Pinpoint the cell where the given text exists, returning its [X, Y] midpoint coordinate. 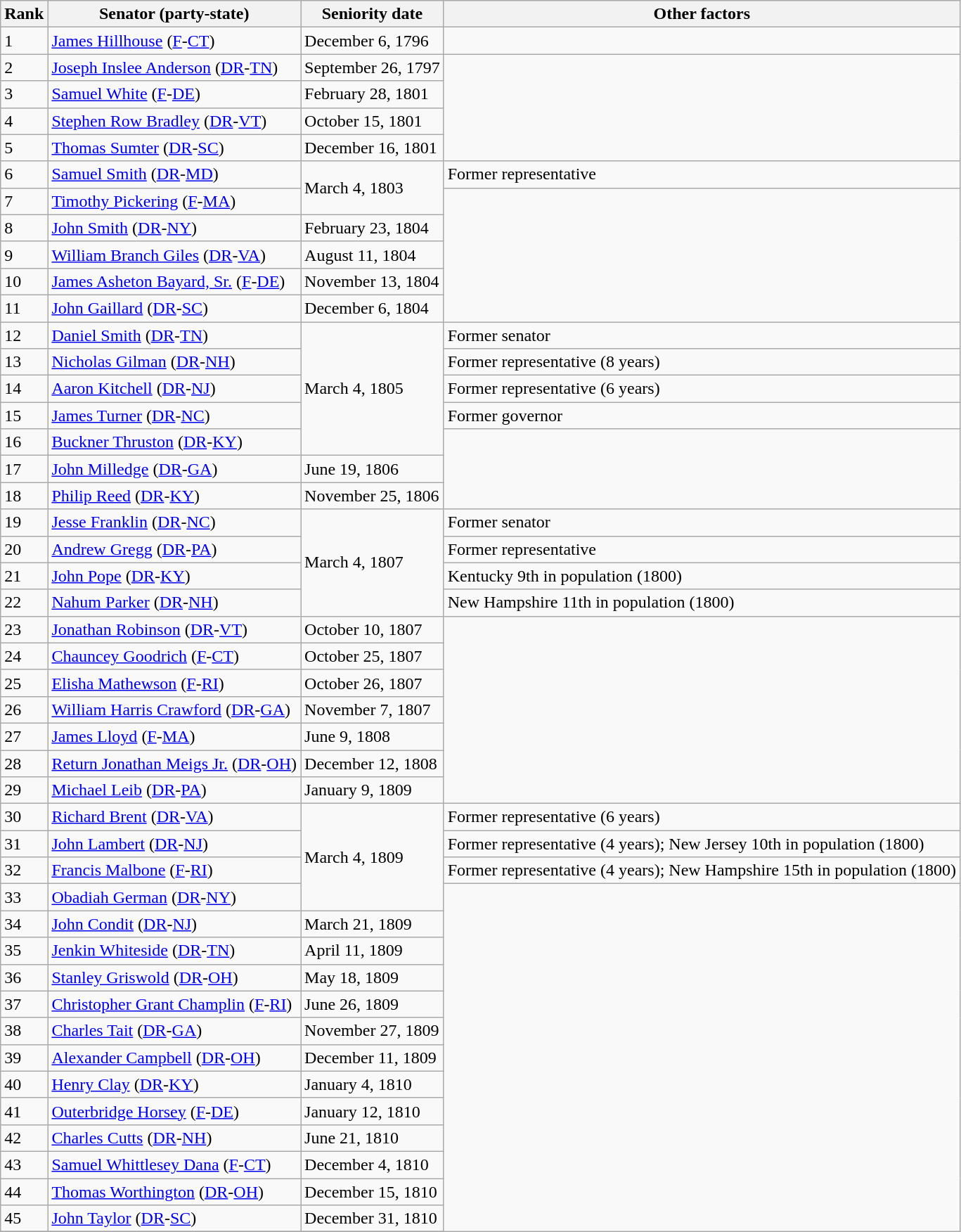
19 [24, 522]
Obadiah German (DR-NY) [174, 897]
Former representative (4 years); New Jersey 10th in population (1800) [702, 844]
Aaron Kitchell (DR-NJ) [174, 389]
Nicholas Gilman (DR-NH) [174, 362]
Rank [24, 14]
December 12, 1808 [373, 763]
Joseph Inslee Anderson (DR-TN) [174, 68]
43 [24, 1164]
December 31, 1810 [373, 1219]
June 9, 1808 [373, 736]
James Turner (DR-NC) [174, 416]
39 [24, 1058]
Buckner Thruston (DR-KY) [174, 442]
Other factors [702, 14]
30 [24, 817]
22 [24, 603]
42 [24, 1138]
June 19, 1806 [373, 469]
12 [24, 335]
November 25, 1806 [373, 496]
August 11, 1804 [373, 255]
Francis Malbone (F-RI) [174, 871]
45 [24, 1219]
October 15, 1801 [373, 121]
35 [24, 951]
September 26, 1797 [373, 68]
October 10, 1807 [373, 629]
John Milledge (DR-GA) [174, 469]
Christopher Grant Champlin (F-RI) [174, 1004]
Michael Leib (DR-PA) [174, 790]
William Branch Giles (DR-VA) [174, 255]
8 [24, 228]
February 28, 1801 [373, 94]
January 12, 1810 [373, 1111]
37 [24, 1004]
New Hampshire 11th in population (1800) [702, 603]
21 [24, 576]
Outerbridge Horsey (F-DE) [174, 1111]
44 [24, 1192]
26 [24, 710]
Charles Cutts (DR-NH) [174, 1138]
7 [24, 201]
December 15, 1810 [373, 1192]
November 13, 1804 [373, 281]
2 [24, 68]
5 [24, 148]
Kentucky 9th in population (1800) [702, 576]
Jesse Franklin (DR-NC) [174, 522]
March 21, 1809 [373, 924]
14 [24, 389]
Thomas Sumter (DR-SC) [174, 148]
December 11, 1809 [373, 1058]
October 25, 1807 [373, 656]
Samuel Smith (DR-MD) [174, 174]
John Condit (DR-NJ) [174, 924]
10 [24, 281]
William Harris Crawford (DR-GA) [174, 710]
Timothy Pickering (F-MA) [174, 201]
31 [24, 844]
Henry Clay (DR-KY) [174, 1084]
Philip Reed (DR-KY) [174, 496]
March 4, 1807 [373, 563]
1 [24, 41]
Former representative (8 years) [702, 362]
June 26, 1809 [373, 1004]
November 7, 1807 [373, 710]
Senator (party-state) [174, 14]
Chauncey Goodrich (F-CT) [174, 656]
John Pope (DR-KY) [174, 576]
Charles Tait (DR-GA) [174, 1031]
October 26, 1807 [373, 683]
3 [24, 94]
28 [24, 763]
16 [24, 442]
John Smith (DR-NY) [174, 228]
Richard Brent (DR-VA) [174, 817]
Stephen Row Bradley (DR-VT) [174, 121]
December 6, 1804 [373, 308]
24 [24, 656]
23 [24, 629]
January 9, 1809 [373, 790]
18 [24, 496]
Former governor [702, 416]
33 [24, 897]
4 [24, 121]
Jonathan Robinson (DR-VT) [174, 629]
27 [24, 736]
13 [24, 362]
April 11, 1809 [373, 951]
9 [24, 255]
January 4, 1810 [373, 1084]
34 [24, 924]
Samuel Whittlesey Dana (F-CT) [174, 1164]
June 21, 1810 [373, 1138]
Jenkin Whiteside (DR-TN) [174, 951]
March 4, 1809 [373, 857]
Nahum Parker (DR-NH) [174, 603]
John Lambert (DR-NJ) [174, 844]
Seniority date [373, 14]
December 16, 1801 [373, 148]
38 [24, 1031]
Return Jonathan Meigs Jr. (DR-OH) [174, 763]
Daniel Smith (DR-TN) [174, 335]
41 [24, 1111]
December 6, 1796 [373, 41]
25 [24, 683]
John Gaillard (DR-SC) [174, 308]
March 4, 1803 [373, 188]
James Hillhouse (F-CT) [174, 41]
Elisha Mathewson (F-RI) [174, 683]
James Lloyd (F-MA) [174, 736]
15 [24, 416]
James Asheton Bayard, Sr. (F-DE) [174, 281]
Former representative (4 years); New Hampshire 15th in population (1800) [702, 871]
November 27, 1809 [373, 1031]
17 [24, 469]
December 4, 1810 [373, 1164]
Andrew Gregg (DR-PA) [174, 549]
20 [24, 549]
Samuel White (F-DE) [174, 94]
February 23, 1804 [373, 228]
11 [24, 308]
36 [24, 977]
32 [24, 871]
Thomas Worthington (DR-OH) [174, 1192]
Alexander Campbell (DR-OH) [174, 1058]
40 [24, 1084]
29 [24, 790]
May 18, 1809 [373, 977]
John Taylor (DR-SC) [174, 1219]
6 [24, 174]
Stanley Griswold (DR-OH) [174, 977]
March 4, 1805 [373, 389]
